Return (X, Y) of the center of cell containing provided text 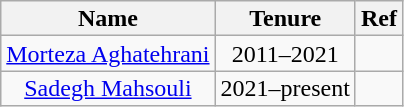
Name (108, 18)
Sadegh Mahsouli (108, 88)
Morteza Aghatehrani (108, 54)
2011–2021 (285, 54)
2021–present (285, 88)
Tenure (285, 18)
Ref (378, 18)
